Output the (x, y) coordinate of the center of the cell containing the given text.  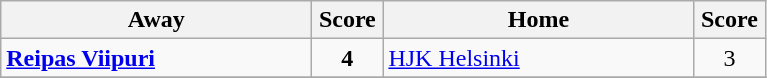
Home (538, 20)
HJK Helsinki (538, 58)
3 (730, 58)
4 (348, 58)
Reipas Viipuri (156, 58)
Away (156, 20)
